Return (x, y) of the center of cell containing provided text 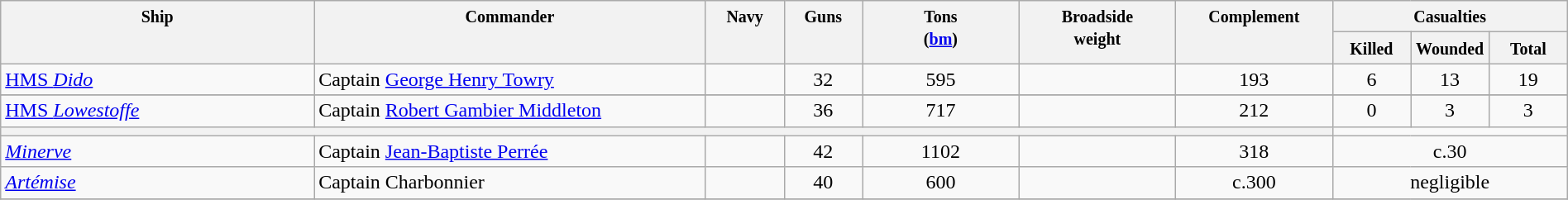
13 (1451, 79)
Tons (bm) (941, 32)
19 (1528, 79)
0 (1371, 111)
318 (1254, 151)
Casualties (1450, 17)
Ship (157, 32)
1102 (941, 151)
6 (1371, 79)
c.300 (1254, 183)
Captain Charbonnier (510, 183)
212 (1254, 111)
HMS Lowestoffe (157, 111)
193 (1254, 79)
42 (824, 151)
HMS Dido (157, 79)
c.30 (1450, 151)
Navy (744, 32)
Commander (510, 32)
Total (1528, 48)
Wounded (1451, 48)
36 (824, 111)
Captain George Henry Towry (510, 79)
negligible (1450, 183)
Artémise (157, 183)
595 (941, 79)
Captain Jean-Baptiste Perrée (510, 151)
32 (824, 79)
Minerve (157, 151)
Complement (1254, 32)
600 (941, 183)
Killed (1371, 48)
Guns (824, 32)
Captain Robert Gambier Middleton (510, 111)
717 (941, 111)
40 (824, 183)
Broadsideweight (1097, 32)
